Scan for the cell matching the given text and deliver its [X, Y] coordinate at center. 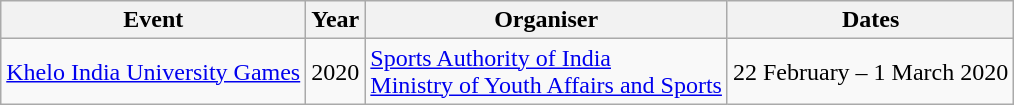
Year [336, 20]
Event [154, 20]
2020 [336, 72]
Dates [870, 20]
Sports Authority of India Ministry of Youth Affairs and Sports [546, 72]
Khelo India University Games [154, 72]
Organiser [546, 20]
22 February – 1 March 2020 [870, 72]
